Extract the [X, Y] coordinate from the center of the cell holding the provided text.  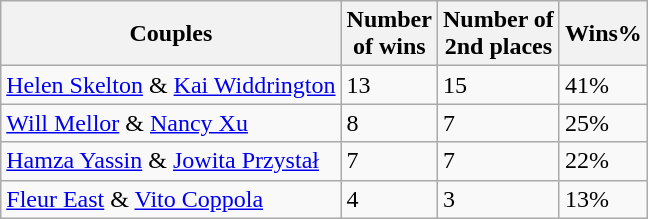
Couples [171, 34]
Helen Skelton & Kai Widdrington [171, 85]
15 [498, 85]
25% [603, 123]
13 [389, 85]
3 [498, 199]
Hamza Yassin & Jowita Przystał [171, 161]
Fleur East & Vito Coppola [171, 199]
41% [603, 85]
Wins% [603, 34]
8 [389, 123]
Will Mellor & Nancy Xu [171, 123]
4 [389, 199]
Number of2nd places [498, 34]
13% [603, 199]
22% [603, 161]
Numberof wins [389, 34]
